For the text-containing cell, return its midpoint in (X, Y) coordinate format. 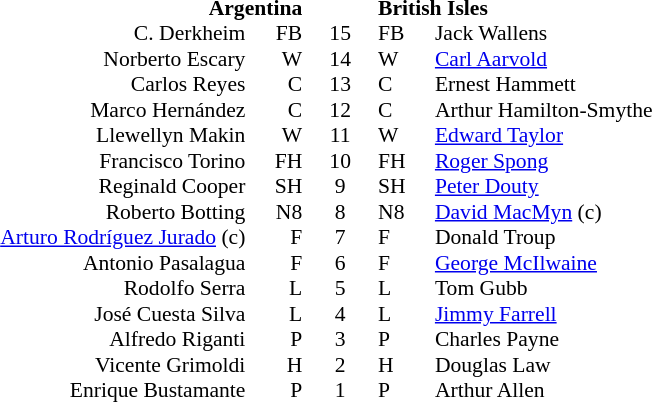
8 (340, 212)
7 (340, 237)
13 (340, 85)
12 (340, 110)
15 (340, 33)
2 (340, 365)
4 (340, 314)
9 (340, 187)
14 (340, 59)
10 (340, 161)
3 (340, 339)
5 (340, 289)
6 (340, 263)
11 (340, 135)
